Capture the cell that displays the provided text and extract its (X, Y) central coordinate. 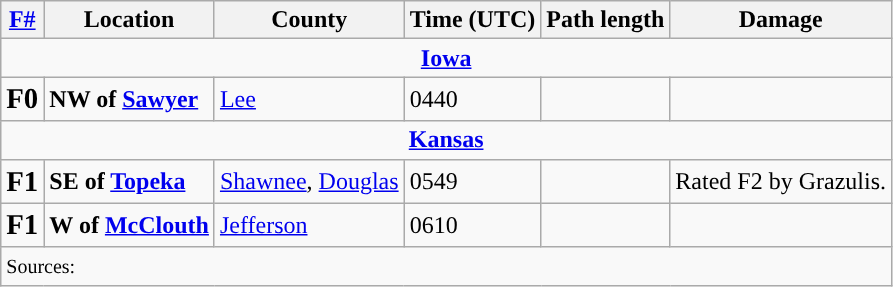
0440 (472, 99)
Lee (309, 99)
NW of Sawyer (130, 99)
Sources: (446, 266)
County (309, 20)
Jefferson (309, 225)
Path length (606, 20)
F0 (22, 99)
Time (UTC) (472, 20)
Shawnee, Douglas (309, 181)
0610 (472, 225)
Location (130, 20)
Rated F2 by Grazulis. (781, 181)
F# (22, 20)
Iowa (446, 58)
SE of Topeka (130, 181)
W of McClouth (130, 225)
0549 (472, 181)
Damage (781, 20)
Kansas (446, 140)
